From the cell containing the given text, extract its center point as [x, y] coordinate. 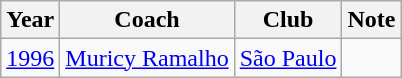
Club [288, 20]
Muricy Ramalho [147, 58]
1996 [30, 58]
Year [30, 20]
Coach [147, 20]
São Paulo [288, 58]
Note [372, 20]
